Extract the [X, Y] coordinate from the center of the cell holding the provided text.  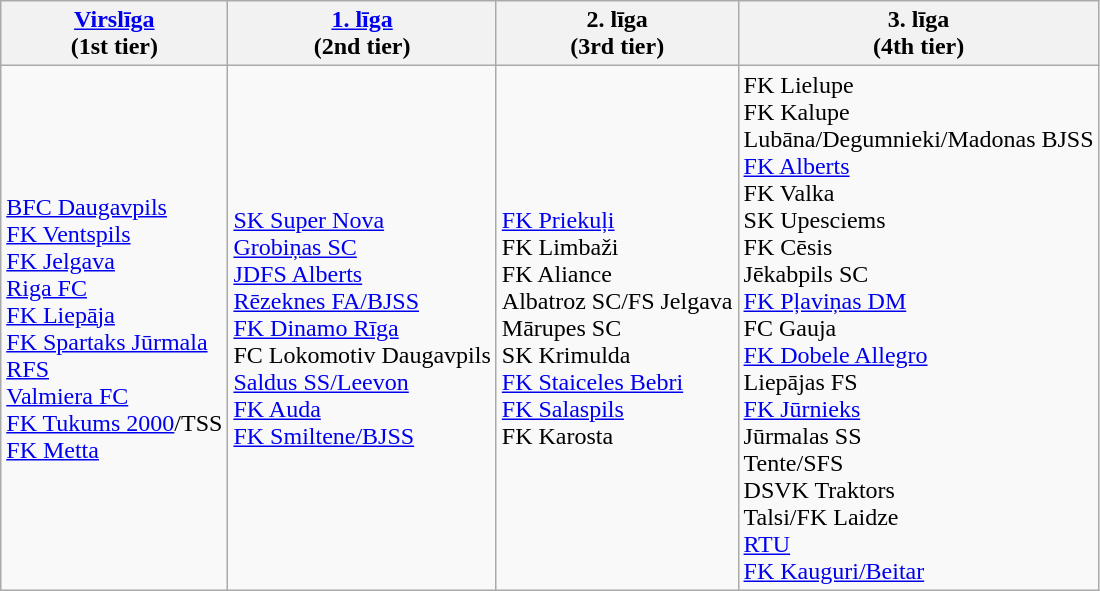
FK PriekuļiFK LimbažiFK AlianceAlbatroz SC/FS JelgavaMārupes SCSK KrimuldaFK Staiceles BebriFK SalaspilsFK Karosta [617, 328]
2. līga(3rd tier) [617, 34]
1. līga(2nd tier) [362, 34]
BFC DaugavpilsFK VentspilsFK JelgavaRiga FCFK LiepājaFK Spartaks JūrmalaRFSValmiera FCFK Tukums 2000/TSSFK Metta [114, 328]
3. līga(4th tier) [918, 34]
Virslīga(1st tier) [114, 34]
SK Super NovaGrobiņas SCJDFS AlbertsRēzeknes FA/BJSSFK Dinamo RīgaFC Lokomotiv DaugavpilsSaldus SS/LeevonFK AudaFK Smiltene/BJSS [362, 328]
